From the cell containing the given text, extract its center point as (X, Y) coordinate. 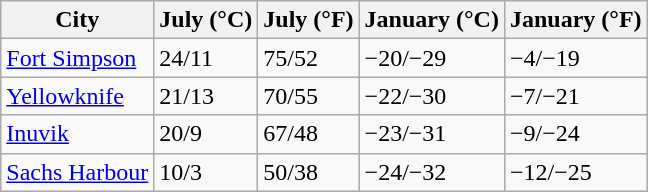
−7/−21 (576, 96)
−4/−19 (576, 58)
70/55 (308, 96)
−20/−29 (432, 58)
75/52 (308, 58)
July (°C) (206, 20)
January (°C) (432, 20)
−9/−24 (576, 134)
Fort Simpson (78, 58)
−22/−30 (432, 96)
Yellowknife (78, 96)
January (°F) (576, 20)
20/9 (206, 134)
67/48 (308, 134)
Sachs Harbour (78, 172)
21/13 (206, 96)
−24/−32 (432, 172)
−12/−25 (576, 172)
−23/−31 (432, 134)
24/11 (206, 58)
City (78, 20)
July (°F) (308, 20)
Inuvik (78, 134)
50/38 (308, 172)
10/3 (206, 172)
